Capture the cell that displays the provided text and extract its [x, y] central coordinate. 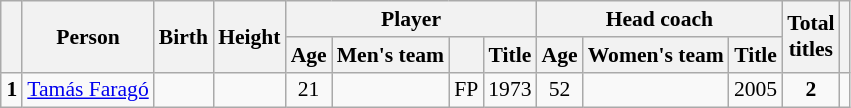
Head coach [660, 19]
Person [88, 36]
Totaltitles [810, 36]
1973 [510, 90]
Player [412, 19]
Birth [184, 36]
FP [466, 90]
1 [12, 90]
Men's team [390, 55]
Women's team [656, 55]
Tamás Faragó [88, 90]
Height [249, 36]
2 [810, 90]
21 [309, 90]
52 [560, 90]
2005 [756, 90]
